Locate the cell with the specified text and output its (x, y) center coordinate. 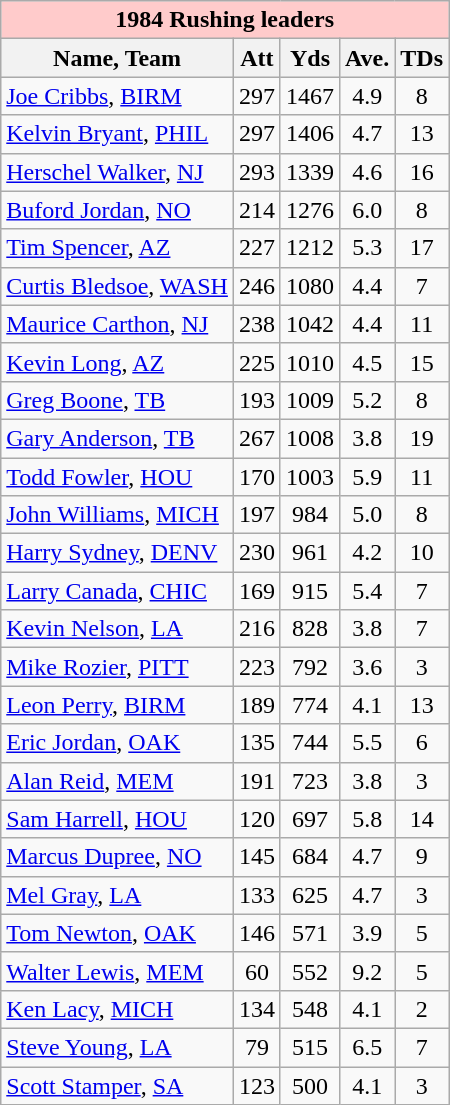
1339 (310, 172)
6 (422, 743)
5.2 (368, 400)
214 (256, 210)
1008 (310, 438)
17 (422, 248)
216 (256, 629)
227 (256, 248)
1467 (310, 96)
6.0 (368, 210)
Ken Lacy, MICH (118, 1009)
548 (310, 1009)
79 (256, 1047)
Att (256, 58)
14 (422, 819)
Harry Sydney, DENV (118, 553)
1080 (310, 286)
Tim Spencer, AZ (118, 248)
1010 (310, 362)
Kevin Nelson, LA (118, 629)
238 (256, 324)
Marcus Dupree, NO (118, 857)
Joe Cribbs, BIRM (118, 96)
Maurice Carthon, NJ (118, 324)
1406 (310, 134)
Ave. (368, 58)
193 (256, 400)
6.5 (368, 1047)
1212 (310, 248)
Walter Lewis, MEM (118, 971)
170 (256, 477)
4.2 (368, 553)
4.9 (368, 96)
5.8 (368, 819)
Scott Stamper, SA (118, 1085)
984 (310, 515)
Larry Canada, CHIC (118, 591)
John Williams, MICH (118, 515)
792 (310, 667)
133 (256, 895)
60 (256, 971)
Kelvin Bryant, PHIL (118, 134)
Yds (310, 58)
Name, Team (118, 58)
552 (310, 971)
5.9 (368, 477)
5.0 (368, 515)
1984 Rushing leaders (225, 20)
223 (256, 667)
145 (256, 857)
515 (310, 1047)
723 (310, 781)
9.2 (368, 971)
3.9 (368, 933)
Curtis Bledsoe, WASH (118, 286)
2 (422, 1009)
5.5 (368, 743)
Sam Harrell, HOU (118, 819)
684 (310, 857)
TDs (422, 58)
135 (256, 743)
5.3 (368, 248)
Tom Newton, OAK (118, 933)
Gary Anderson, TB (118, 438)
169 (256, 591)
1276 (310, 210)
1009 (310, 400)
Mike Rozier, PITT (118, 667)
191 (256, 781)
4.5 (368, 362)
189 (256, 705)
774 (310, 705)
571 (310, 933)
Herschel Walker, NJ (118, 172)
146 (256, 933)
3.6 (368, 667)
744 (310, 743)
915 (310, 591)
16 (422, 172)
1042 (310, 324)
Greg Boone, TB (118, 400)
828 (310, 629)
267 (256, 438)
Buford Jordan, NO (118, 210)
123 (256, 1085)
Steve Young, LA (118, 1047)
Todd Fowler, HOU (118, 477)
19 (422, 438)
Kevin Long, AZ (118, 362)
625 (310, 895)
15 (422, 362)
230 (256, 553)
961 (310, 553)
246 (256, 286)
Alan Reid, MEM (118, 781)
10 (422, 553)
4.6 (368, 172)
120 (256, 819)
134 (256, 1009)
Eric Jordan, OAK (118, 743)
293 (256, 172)
1003 (310, 477)
Mel Gray, LA (118, 895)
225 (256, 362)
9 (422, 857)
5.4 (368, 591)
197 (256, 515)
697 (310, 819)
Leon Perry, BIRM (118, 705)
500 (310, 1085)
